Determine the [x, y] coordinate at the center of the cell enclosing the given text.  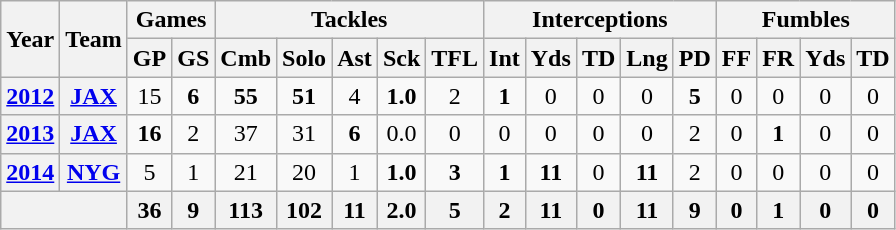
2.0 [401, 210]
Year [30, 39]
Tackles [350, 20]
16 [149, 134]
0.0 [401, 134]
3 [455, 172]
Int [505, 58]
Cmb [246, 58]
Sck [401, 58]
TFL [455, 58]
Fumbles [806, 20]
15 [149, 96]
PD [694, 58]
FF [736, 58]
51 [304, 96]
21 [246, 172]
Games [170, 20]
2014 [30, 172]
55 [246, 96]
4 [355, 96]
Team [94, 39]
Lng [647, 58]
GS [194, 58]
113 [246, 210]
Ast [355, 58]
Interceptions [600, 20]
102 [304, 210]
2013 [30, 134]
20 [304, 172]
2012 [30, 96]
FR [778, 58]
37 [246, 134]
36 [149, 210]
GP [149, 58]
Solo [304, 58]
NYG [94, 172]
31 [304, 134]
